For the text-containing cell, return its midpoint in [x, y] coordinate format. 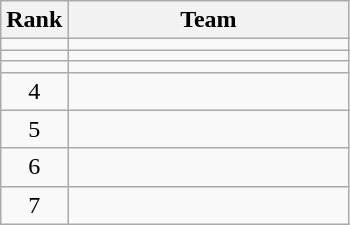
Team [208, 20]
4 [34, 91]
6 [34, 167]
7 [34, 205]
Rank [34, 20]
5 [34, 129]
